Determine the (X, Y) coordinate at the center of the cell enclosing the given text.  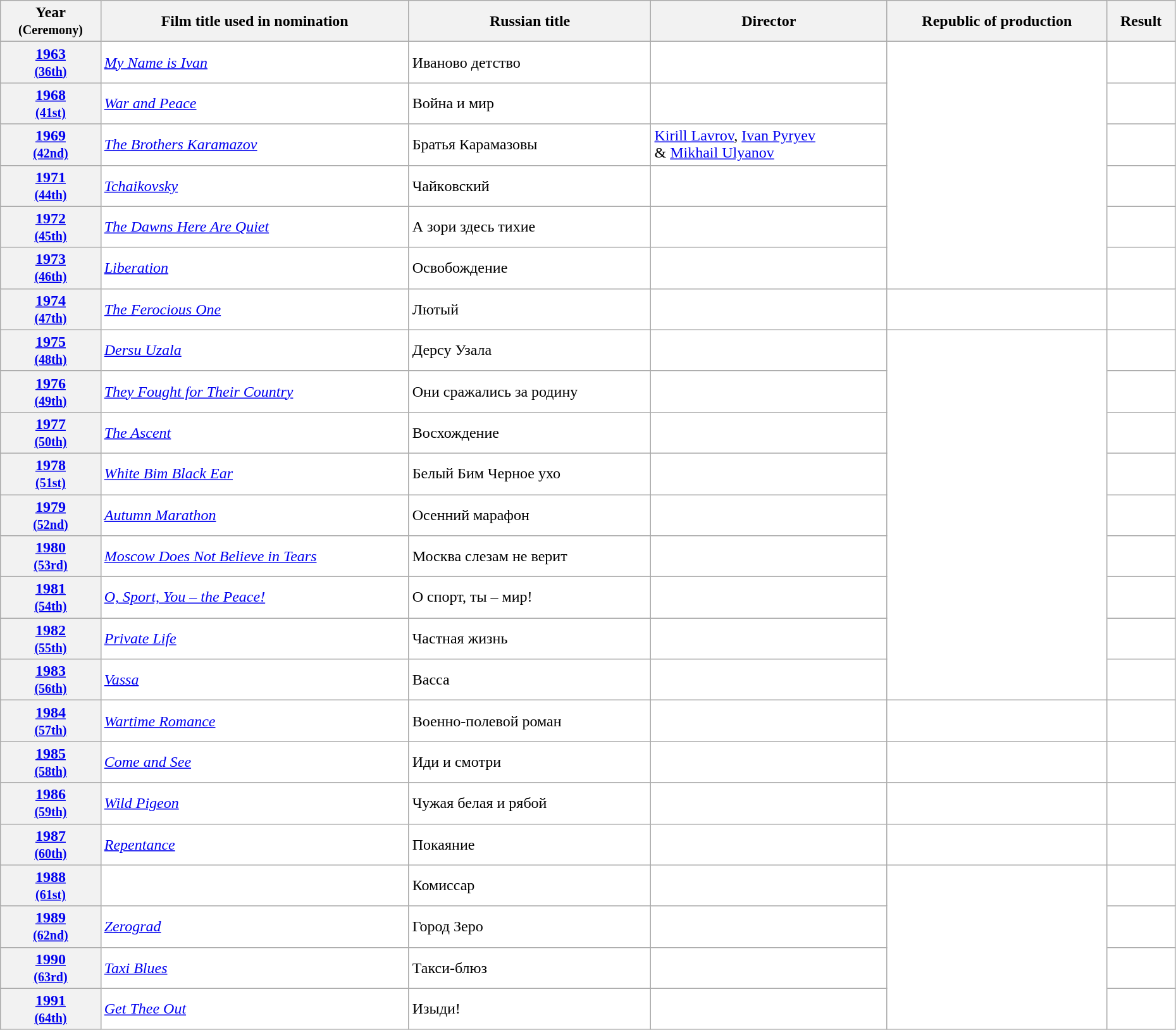
1987(60th) (51, 844)
Film title used in nomination (254, 22)
Kirill Lavrov, Ivan Pyryev & Mikhail Ulyanov (769, 144)
O, Sport, You – the Peace! (254, 597)
Иди и смотри (530, 762)
1980(53rd) (51, 557)
Восхождение (530, 433)
They Fought for Their Country (254, 391)
1971(44th) (51, 186)
1969(42nd) (51, 144)
1973(46th) (51, 268)
Война и мир (530, 104)
Военно-полевой роман (530, 721)
Город Зеро (530, 926)
Частная жизнь (530, 639)
War and Peace (254, 104)
1983(56th) (51, 679)
Liberation (254, 268)
1974(47th) (51, 309)
1963(36th) (51, 62)
1972(45th) (51, 226)
Они сражались за родину (530, 391)
1978(51st) (51, 473)
Иваново детство (530, 62)
Москва слезам не верит (530, 557)
1976(49th) (51, 391)
Get Thee Out (254, 1008)
Изыди! (530, 1008)
1985(58th) (51, 762)
Васса (530, 679)
Wild Pigeon (254, 804)
1991(64th) (51, 1008)
White Bim Black Ear (254, 473)
1988(61st) (51, 886)
Dersu Uzala (254, 351)
My Name is Ivan (254, 62)
Чужая белая и рябой (530, 804)
Tchaikovsky (254, 186)
Осенний марафон (530, 515)
Братья Карамазовы (530, 144)
Autumn Marathon (254, 515)
1990(63rd) (51, 968)
1982(55th) (51, 639)
1977(50th) (51, 433)
1984(57th) (51, 721)
Russian title (530, 22)
Vassa (254, 679)
Белый Бим Черное ухо (530, 473)
Комиссар (530, 886)
Republic of production (997, 22)
1986(59th) (51, 804)
The Dawns Here Are Quiet (254, 226)
Дерсу Узала (530, 351)
Лютый (530, 309)
The Ascent (254, 433)
1968(41st) (51, 104)
1981(54th) (51, 597)
1975(48th) (51, 351)
The Ferocious One (254, 309)
Покаяние (530, 844)
Moscow Does Not Believe in Tears (254, 557)
Private Life (254, 639)
Освобождение (530, 268)
Taxi Blues (254, 968)
Come and See (254, 762)
Director (769, 22)
Result (1141, 22)
Wartime Romance (254, 721)
О спорт, ты – мир! (530, 597)
1979(52nd) (51, 515)
А зори здесь тихие (530, 226)
Repentance (254, 844)
The Brothers Karamazov (254, 144)
Такси-блюз (530, 968)
Чайкoвский (530, 186)
Year(Ceremony) (51, 22)
1989(62nd) (51, 926)
Zerograd (254, 926)
